Scan for the cell matching the given text and deliver its [X, Y] coordinate at center. 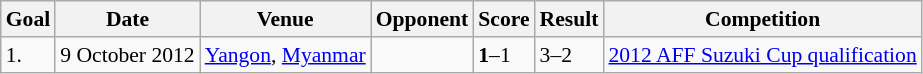
Goal [28, 19]
Yangon, Myanmar [286, 55]
Opponent [422, 19]
1–1 [504, 55]
Date [127, 19]
Result [570, 19]
Venue [286, 19]
2012 AFF Suzuki Cup qualification [762, 55]
1. [28, 55]
Competition [762, 19]
Score [504, 19]
9 October 2012 [127, 55]
3–2 [570, 55]
